Determine the (X, Y) coordinate at the center of the cell enclosing the given text.  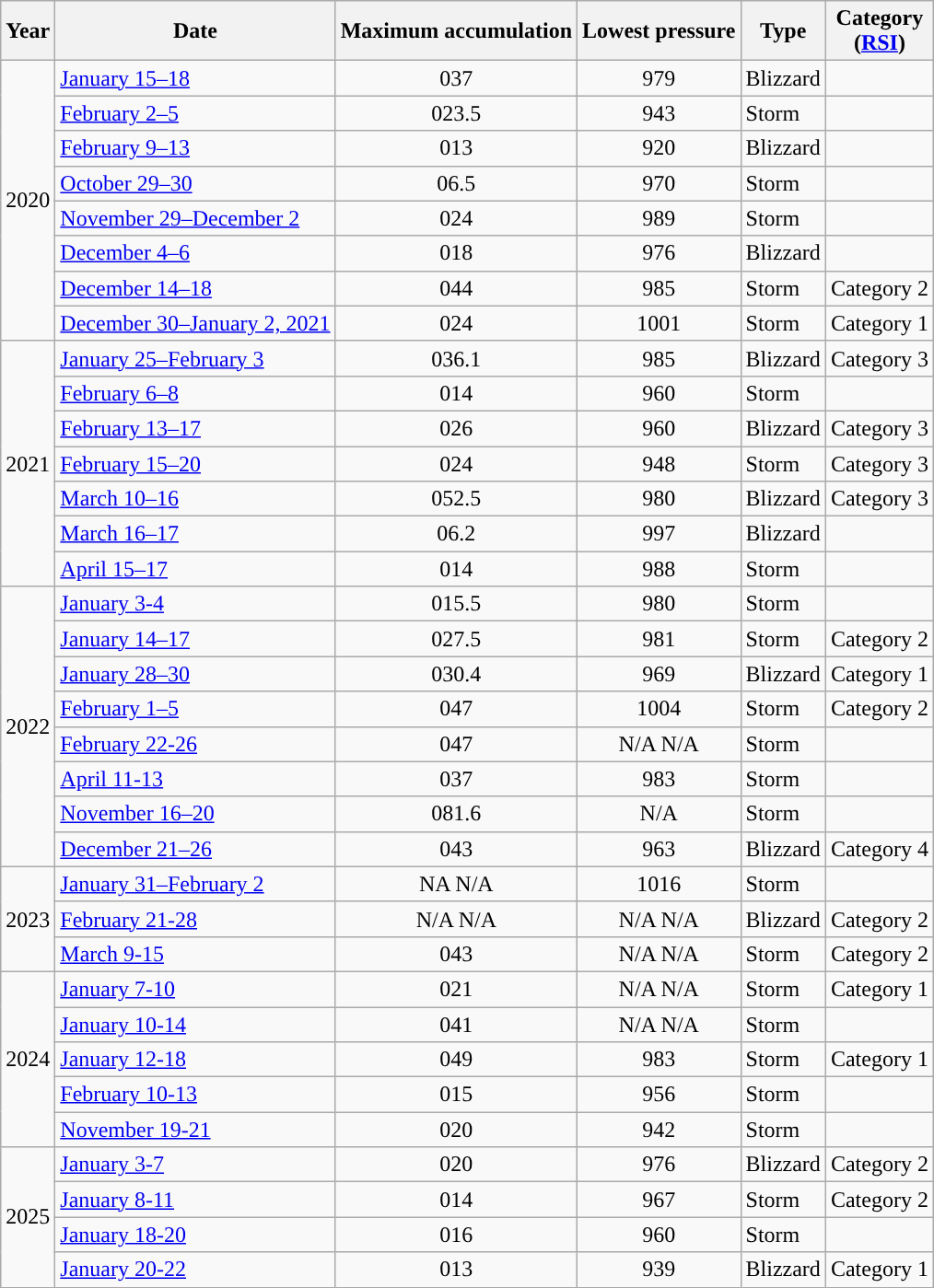
Category 4 (879, 849)
939 (660, 1270)
956 (660, 1095)
November 29–December 2 (195, 218)
December 14–18 (195, 288)
January 20-22 (195, 1270)
018 (456, 253)
January 28–30 (195, 674)
023.5 (456, 113)
December 21–26 (195, 849)
06.2 (456, 534)
981 (660, 639)
January 15–18 (195, 78)
January 14–17 (195, 639)
March 16–17 (195, 534)
997 (660, 534)
January 12-18 (195, 1060)
016 (456, 1235)
December 30–January 2, 2021 (195, 323)
February 6–8 (195, 393)
April 11-13 (195, 779)
Category (RSI) (879, 31)
041 (456, 1025)
N/A (660, 814)
February 15–20 (195, 463)
December 4–6 (195, 253)
January 3-4 (195, 604)
March 10–16 (195, 499)
2025 (28, 1217)
October 29–30 (195, 183)
081.6 (456, 814)
1016 (660, 884)
06.5 (456, 183)
February 13–17 (195, 428)
Type (783, 31)
015 (456, 1095)
943 (660, 113)
January 18-20 (195, 1235)
052.5 (456, 499)
948 (660, 463)
1001 (660, 323)
942 (660, 1130)
044 (456, 288)
026 (456, 428)
January 31–February 2 (195, 884)
021 (456, 989)
Maximum accumulation (456, 31)
027.5 (456, 639)
February 21-28 (195, 919)
2023 (28, 919)
Lowest pressure (660, 31)
February 10-13 (195, 1095)
2021 (28, 463)
920 (660, 148)
970 (660, 183)
November 19-21 (195, 1130)
1004 (660, 709)
November 16–20 (195, 814)
015.5 (456, 604)
January 7-10 (195, 989)
February 22-26 (195, 744)
Date (195, 31)
April 15–17 (195, 569)
967 (660, 1200)
February 9–13 (195, 148)
January 8-11 (195, 1200)
049 (456, 1060)
NA N/A (456, 884)
January 10-14 (195, 1025)
January 25–February 3 (195, 358)
2024 (28, 1059)
2020 (28, 201)
030.4 (456, 674)
2022 (28, 726)
036.1 (456, 358)
963 (660, 849)
February 1–5 (195, 709)
January 3-7 (195, 1165)
969 (660, 674)
989 (660, 218)
Year (28, 31)
February 2–5 (195, 113)
March 9-15 (195, 954)
988 (660, 569)
979 (660, 78)
